For the text-containing cell, return its midpoint in (x, y) coordinate format. 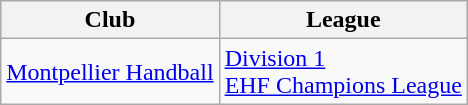
League (343, 20)
Montpellier Handball (110, 72)
Division 1EHF Champions League (343, 72)
Club (110, 20)
